Capture the cell that displays the provided text and extract its (x, y) central coordinate. 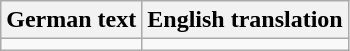
German text (72, 20)
English translation (245, 20)
